Provide the [X, Y] coordinate of the cell's center where the given text is located.  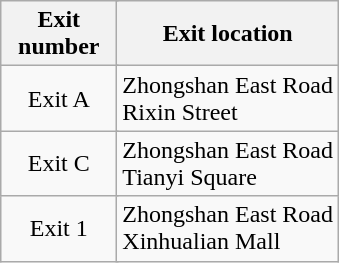
Exit location [228, 34]
Zhongshan East RoadRixin Street [228, 98]
Exit A [59, 98]
Exit 1 [59, 228]
Zhongshan East RoadXinhualian Mall [228, 228]
Exit C [59, 164]
Zhongshan East RoadTianyi Square [228, 164]
Exit number [59, 34]
